Detect which cell encompasses the target text, then output its (X, Y) center coordinate. 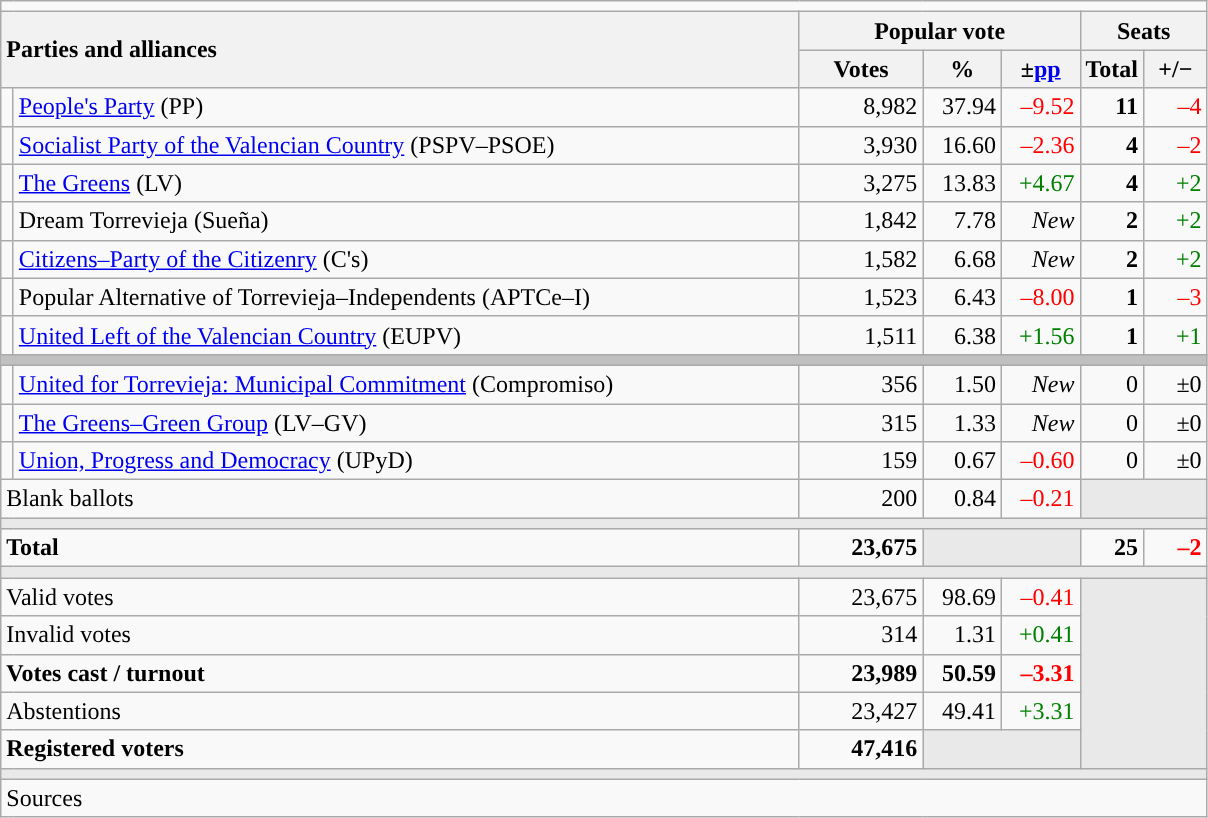
–8.00 (1040, 297)
6.38 (962, 335)
200 (861, 499)
±pp (1040, 69)
+0.41 (1040, 635)
United for Torrevieja: Municipal Commitment (Compromiso) (406, 384)
1.50 (962, 384)
–3.31 (1040, 673)
159 (861, 461)
7.78 (962, 221)
0.84 (962, 499)
–0.41 (1040, 597)
Invalid votes (400, 635)
+/− (1176, 69)
% (962, 69)
Citizens–Party of the Citizenry (C's) (406, 259)
13.83 (962, 183)
–9.52 (1040, 107)
98.69 (962, 597)
1,523 (861, 297)
–2.36 (1040, 145)
Sources (604, 798)
Valid votes (400, 597)
314 (861, 635)
23,989 (861, 673)
+3.31 (1040, 711)
The Greens (LV) (406, 183)
Blank ballots (400, 499)
8,982 (861, 107)
Votes (861, 69)
1,582 (861, 259)
3,275 (861, 183)
23,427 (861, 711)
Popular Alternative of Torrevieja–Independents (APTCe–I) (406, 297)
11 (1112, 107)
Registered voters (400, 749)
25 (1112, 548)
Union, Progress and Democracy (UPyD) (406, 461)
0.67 (962, 461)
1.31 (962, 635)
United Left of the Valencian Country (EUPV) (406, 335)
–3 (1176, 297)
16.60 (962, 145)
47,416 (861, 749)
1.33 (962, 423)
Parties and alliances (400, 50)
–4 (1176, 107)
Abstentions (400, 711)
Seats (1144, 31)
Votes cast / turnout (400, 673)
50.59 (962, 673)
–0.21 (1040, 499)
356 (861, 384)
315 (861, 423)
Dream Torrevieja (Sueña) (406, 221)
+4.67 (1040, 183)
37.94 (962, 107)
6.68 (962, 259)
6.43 (962, 297)
+1 (1176, 335)
People's Party (PP) (406, 107)
1,842 (861, 221)
49.41 (962, 711)
Popular vote (940, 31)
–0.60 (1040, 461)
The Greens–Green Group (LV–GV) (406, 423)
3,930 (861, 145)
1,511 (861, 335)
Socialist Party of the Valencian Country (PSPV–PSOE) (406, 145)
+1.56 (1040, 335)
